Capture the cell that displays the provided text and extract its [x, y] central coordinate. 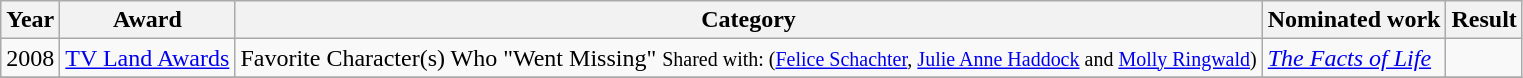
Category [748, 20]
Favorite Character(s) Who "Went Missing" Shared with: (Felice Schachter, Julie Anne Haddock and Molly Ringwald) [748, 58]
TV Land Awards [148, 58]
Nominated work [1354, 20]
Year [30, 20]
2008 [30, 58]
Result [1484, 20]
The Facts of Life [1354, 58]
Award [148, 20]
